Identify which cell holds the provided text, then report its [x, y] central coordinate. 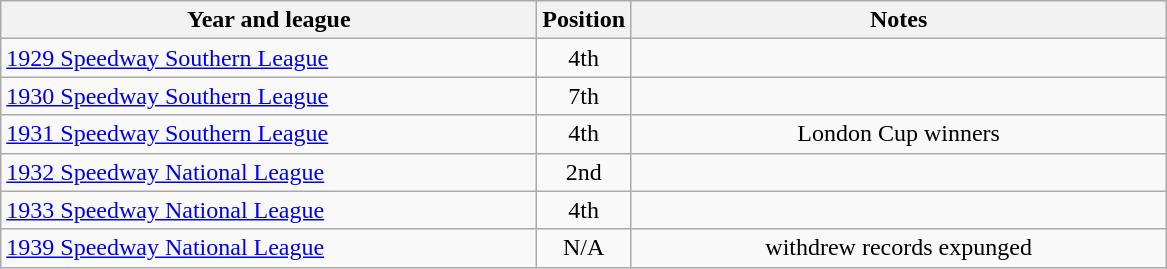
1933 Speedway National League [269, 210]
London Cup winners [899, 134]
1930 Speedway Southern League [269, 96]
Position [584, 20]
7th [584, 96]
2nd [584, 172]
withdrew records expunged [899, 248]
Notes [899, 20]
1939 Speedway National League [269, 248]
1931 Speedway Southern League [269, 134]
1929 Speedway Southern League [269, 58]
N/A [584, 248]
1932 Speedway National League [269, 172]
Year and league [269, 20]
